Locate the cell with the specified text and output its (X, Y) center coordinate. 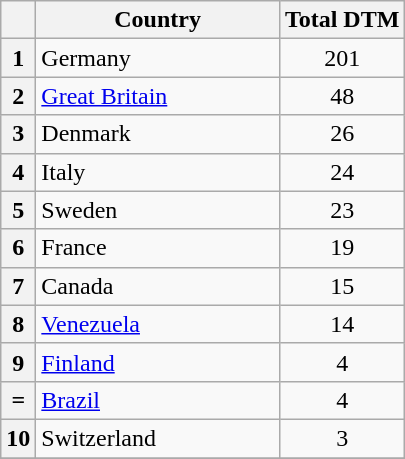
1 (18, 58)
Finland (158, 362)
Brazil (158, 400)
7 (18, 286)
Venezuela (158, 324)
24 (342, 172)
Germany (158, 58)
26 (342, 134)
6 (18, 248)
48 (342, 96)
Sweden (158, 210)
Total DTM (342, 20)
201 (342, 58)
9 (18, 362)
France (158, 248)
8 (18, 324)
= (18, 400)
19 (342, 248)
Great Britain (158, 96)
Italy (158, 172)
15 (342, 286)
Denmark (158, 134)
5 (18, 210)
Switzerland (158, 438)
Country (158, 20)
14 (342, 324)
23 (342, 210)
10 (18, 438)
Canada (158, 286)
2 (18, 96)
